Return (X, Y) of the center of cell containing provided text 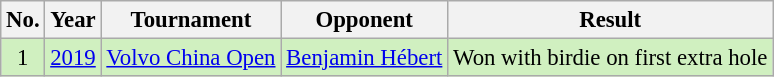
2019 (73, 58)
Result (610, 20)
Tournament (191, 20)
Won with birdie on first extra hole (610, 58)
Year (73, 20)
No. (23, 20)
Opponent (364, 20)
Benjamin Hébert (364, 58)
1 (23, 58)
Volvo China Open (191, 58)
